From the cell containing the given text, extract its center point as (x, y) coordinate. 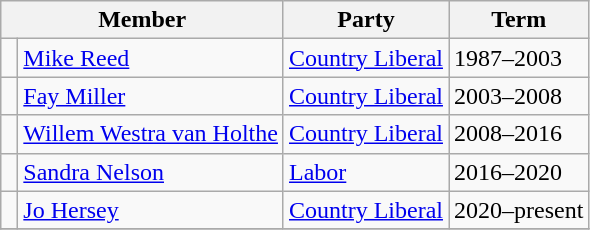
Party (366, 20)
2020–present (518, 210)
Willem Westra van Holthe (151, 134)
Jo Hersey (151, 210)
1987–2003 (518, 58)
Member (142, 20)
Fay Miller (151, 96)
Sandra Nelson (151, 172)
Labor (366, 172)
2008–2016 (518, 134)
Term (518, 20)
2016–2020 (518, 172)
Mike Reed (151, 58)
2003–2008 (518, 96)
